Capture the cell that displays the provided text and extract its [x, y] central coordinate. 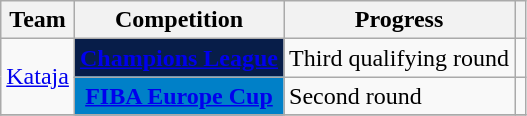
Competition [178, 20]
Team [38, 20]
Third qualifying round [400, 58]
Champions League [178, 58]
Kataja [38, 77]
Second round [400, 96]
FIBA Europe Cup [178, 96]
Progress [400, 20]
